Find where the given text appears and provide that cell's center as (x, y) coordinate. 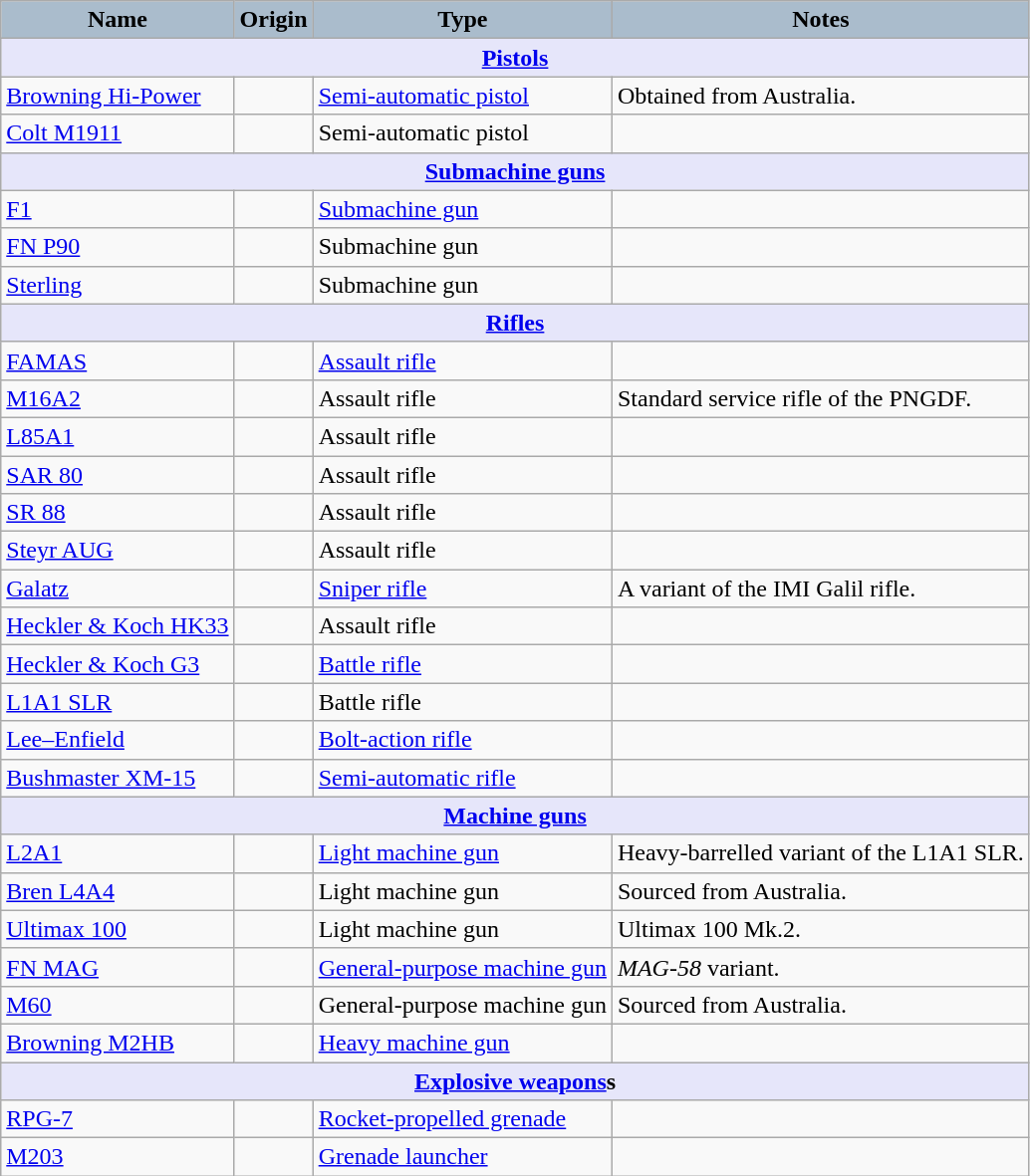
Sterling (118, 285)
Semi-automatic rifle (462, 778)
Standard service rifle of the PNGDF. (821, 398)
Rocket-propelled grenade (462, 1119)
Bren L4A4 (118, 891)
Name (118, 20)
Browning M2HB (118, 1043)
FAMAS (118, 360)
Type (462, 20)
Lee–Enfield (118, 740)
Explosive weaponss (516, 1080)
Heckler & Koch HK33 (118, 626)
Bushmaster XM-15 (118, 778)
Heavy-barrelled variant of the L1A1 SLR. (821, 853)
FN MAG (118, 967)
Colt M1911 (118, 133)
Ultimax 100 Mk.2. (821, 929)
FN P90 (118, 247)
Ultimax 100 (118, 929)
SAR 80 (118, 475)
SR 88 (118, 513)
RPG-7 (118, 1119)
Heckler & Koch G3 (118, 664)
MAG-58 variant. (821, 967)
Origin (273, 20)
Pistols (516, 58)
Submachine guns (516, 171)
Bolt-action rifle (462, 740)
M16A2 (118, 398)
Obtained from Australia. (821, 96)
Galatz (118, 588)
Heavy machine gun (462, 1043)
M60 (118, 1005)
Sniper rifle (462, 588)
Rifles (516, 323)
Steyr AUG (118, 551)
L85A1 (118, 436)
F1 (118, 209)
A variant of the IMI Galil rifle. (821, 588)
Browning Hi-Power (118, 96)
Grenade launcher (462, 1157)
L2A1 (118, 853)
M203 (118, 1157)
Machine guns (516, 816)
Notes (821, 20)
L1A1 SLR (118, 702)
